Pinpoint the cell where the given text exists, returning its [x, y] midpoint coordinate. 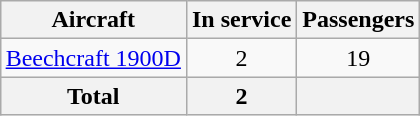
19 [358, 58]
Aircraft [93, 20]
Beechcraft 1900D [93, 58]
Passengers [358, 20]
In service [241, 20]
Total [93, 96]
